Extract the (X, Y) coordinate from the center of the cell holding the provided text.  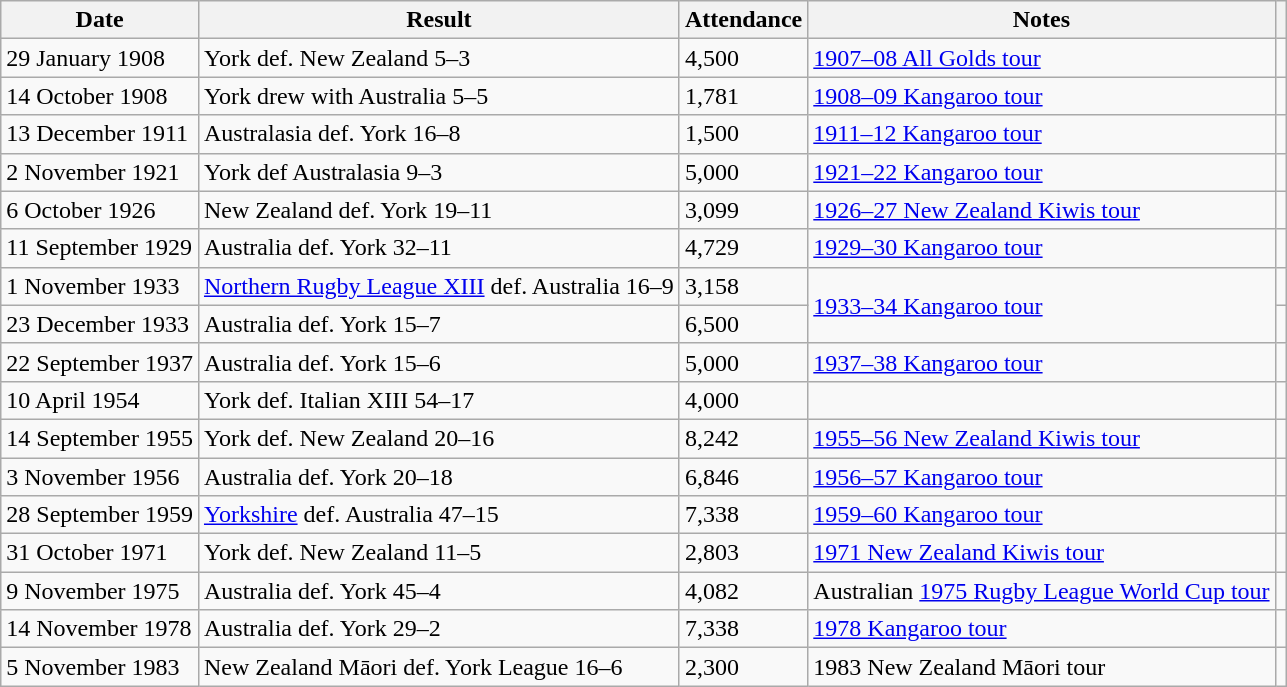
York def. New Zealand 20–16 (438, 438)
22 September 1937 (100, 362)
6 October 1926 (100, 210)
5 November 1983 (100, 667)
6,846 (743, 477)
York def. Italian XIII 54–17 (438, 400)
14 September 1955 (100, 438)
4,729 (743, 248)
4,000 (743, 400)
14 October 1908 (100, 96)
Notes (1042, 20)
Australia def. York 45–4 (438, 591)
8,242 (743, 438)
1921–22 Kangaroo tour (1042, 172)
New Zealand Māori def. York League 16–6 (438, 667)
3 November 1956 (100, 477)
1956–57 Kangaroo tour (1042, 477)
4,500 (743, 58)
4,082 (743, 591)
1937–38 Kangaroo tour (1042, 362)
1,781 (743, 96)
31 October 1971 (100, 553)
1908–09 Kangaroo tour (1042, 96)
2,300 (743, 667)
1955–56 New Zealand Kiwis tour (1042, 438)
Attendance (743, 20)
2,803 (743, 553)
York drew with Australia 5–5 (438, 96)
13 December 1911 (100, 134)
1959–60 Kangaroo tour (1042, 515)
23 December 1933 (100, 324)
Australian 1975 Rugby League World Cup tour (1042, 591)
1 November 1933 (100, 286)
9 November 1975 (100, 591)
2 November 1921 (100, 172)
10 April 1954 (100, 400)
York def Australasia 9–3 (438, 172)
1971 New Zealand Kiwis tour (1042, 553)
York def. New Zealand 5–3 (438, 58)
1911–12 Kangaroo tour (1042, 134)
3,099 (743, 210)
Australia def. York 15–7 (438, 324)
1978 Kangaroo tour (1042, 629)
28 September 1959 (100, 515)
Australasia def. York 16–8 (438, 134)
Northern Rugby League XIII def. Australia 16–9 (438, 286)
11 September 1929 (100, 248)
York def. New Zealand 11–5 (438, 553)
14 November 1978 (100, 629)
Date (100, 20)
Australia def. York 15–6 (438, 362)
1933–34 Kangaroo tour (1042, 305)
New Zealand def. York 19–11 (438, 210)
Yorkshire def. Australia 47–15 (438, 515)
1926–27 New Zealand Kiwis tour (1042, 210)
Australia def. York 20–18 (438, 477)
1907–08 All Golds tour (1042, 58)
1983 New Zealand Māori tour (1042, 667)
Result (438, 20)
1929–30 Kangaroo tour (1042, 248)
1,500 (743, 134)
Australia def. York 32–11 (438, 248)
29 January 1908 (100, 58)
3,158 (743, 286)
6,500 (743, 324)
Australia def. York 29–2 (438, 629)
